Provide the (x, y) coordinate of the cell's center where the given text is located.  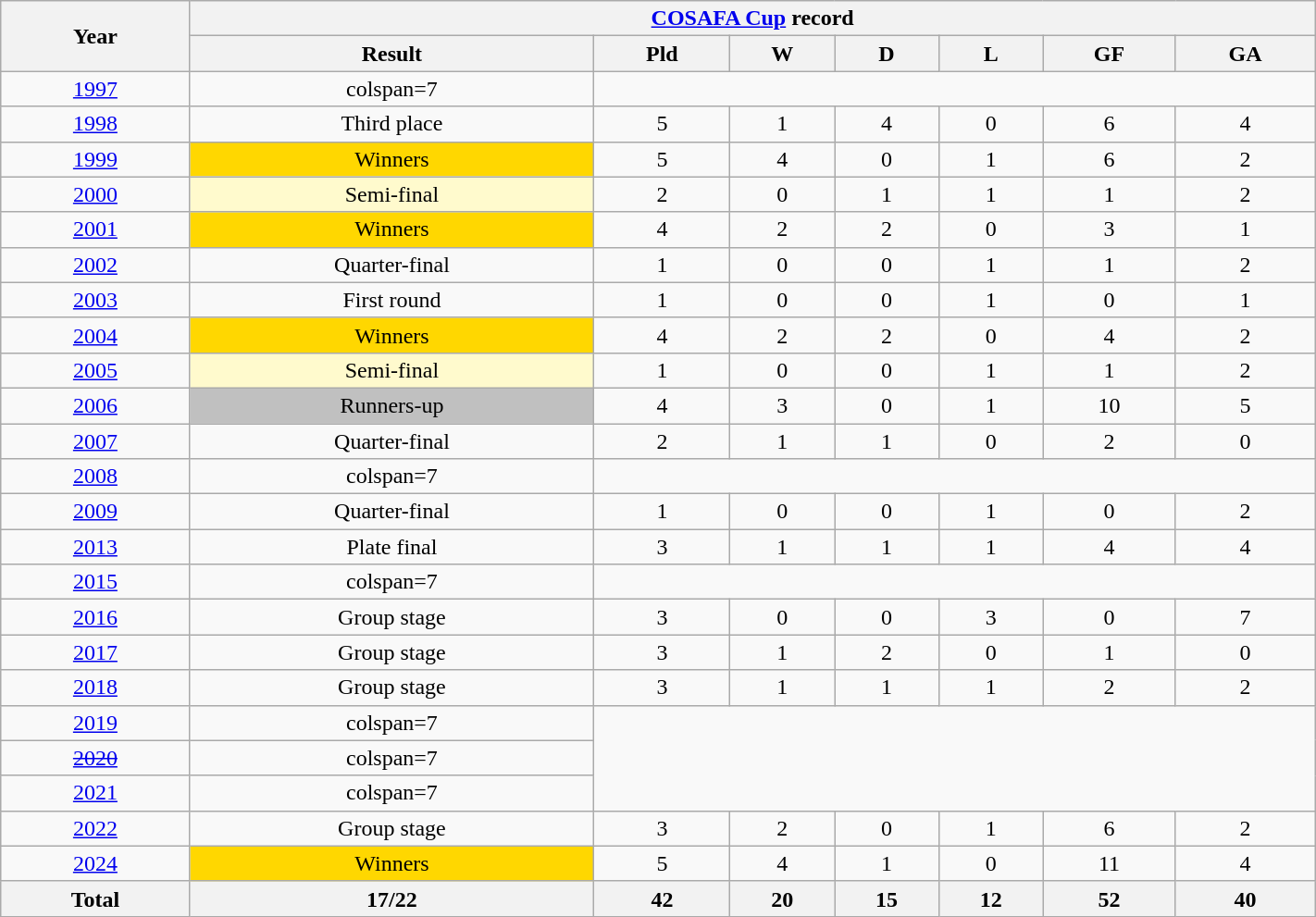
Year (95, 36)
2003 (95, 300)
12 (990, 898)
Plate final (392, 547)
11 (1109, 863)
40 (1246, 898)
Result (392, 54)
2002 (95, 265)
10 (1109, 405)
Pld (663, 54)
2020 (95, 758)
2018 (95, 688)
2016 (95, 617)
First round (392, 300)
2006 (95, 405)
1998 (95, 124)
2001 (95, 229)
1997 (95, 89)
1999 (95, 159)
2013 (95, 547)
GF (1109, 54)
W (783, 54)
2015 (95, 582)
20 (783, 898)
2019 (95, 723)
COSAFA Cup record (752, 19)
2021 (95, 793)
2004 (95, 335)
42 (663, 898)
D (887, 54)
2005 (95, 370)
Third place (392, 124)
L (990, 54)
15 (887, 898)
Runners-up (392, 405)
17/22 (392, 898)
2022 (95, 828)
Total (95, 898)
7 (1246, 617)
2007 (95, 441)
2024 (95, 863)
2009 (95, 512)
2000 (95, 194)
2008 (95, 477)
GA (1246, 54)
52 (1109, 898)
2017 (95, 652)
